Scan for the cell matching the given text and deliver its (x, y) coordinate at center. 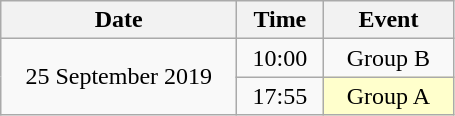
Group B (388, 58)
10:00 (280, 58)
25 September 2019 (119, 77)
17:55 (280, 96)
Event (388, 20)
Time (280, 20)
Date (119, 20)
Group A (388, 96)
